Determine the (x, y) coordinate at the center of the cell enclosing the given text.  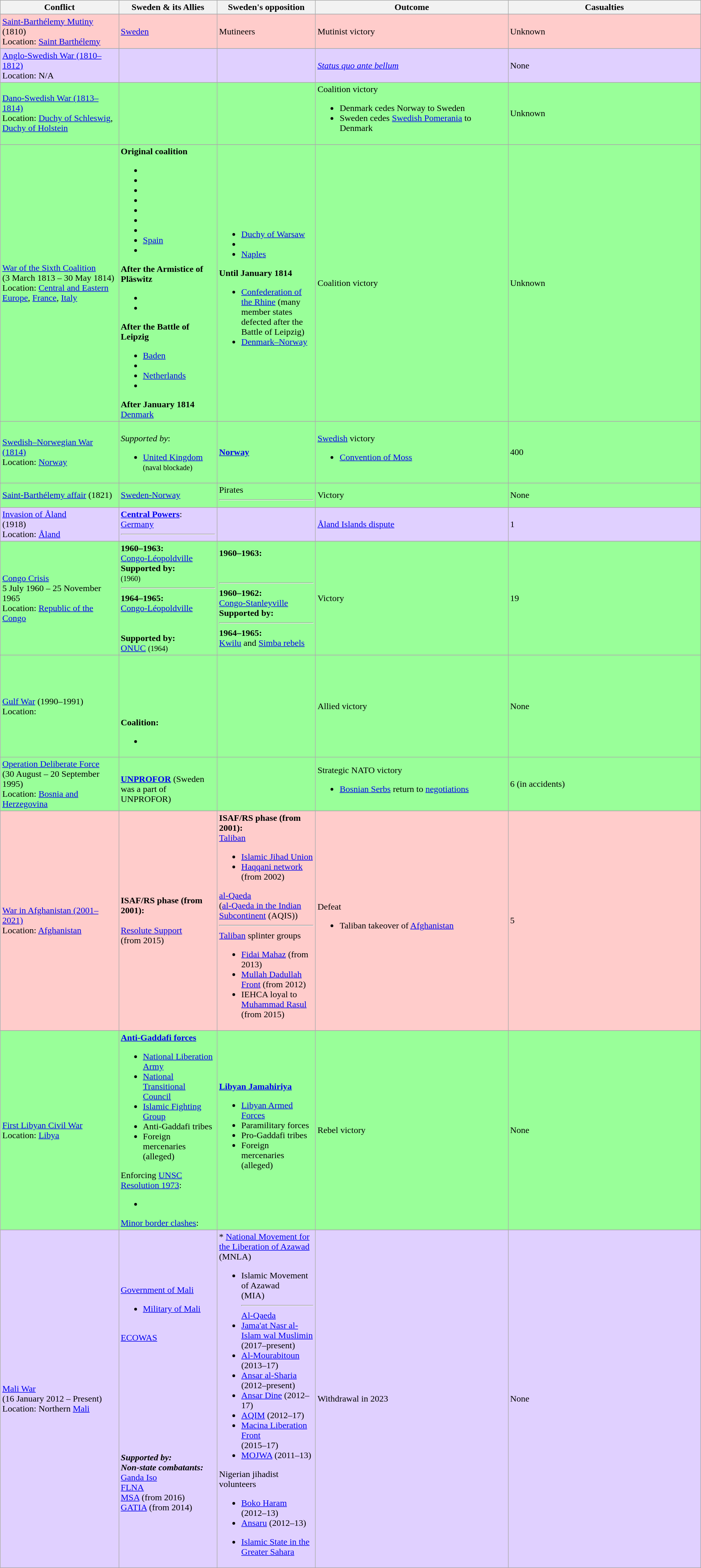
Sweden's opposition (266, 7)
Norway (266, 452)
Pirates (266, 495)
Central Powers: Germany (168, 524)
UNPROFOR (Sweden was a part of UNPROFOR) (168, 784)
Mutineers (266, 31)
1 (604, 524)
Anglo-Swedish War (1810–1812)Location: N/A (60, 65)
ISAF/RS phase (from 2001): Resolute Support(from 2015) (168, 920)
Congo Crisis5 July 1960 – 25 November 1965Location: Republic of the Congo (60, 598)
War of the Sixth Coalition(3 March 1813 – 30 May 1814)Location: Central and Eastern Europe, France, Italy (60, 283)
Government of MaliMilitary of MaliECOWAS Supported by: Non-state combatants: Ganda Iso FLNA MSA (from 2016) GATIA (from 2014) (168, 1399)
First Libyan Civil WarLocation: Libya (60, 1130)
Coalition: (168, 706)
Rebel victory (412, 1130)
400 (604, 452)
5 (604, 920)
Original coalition Spain After the Armistice of Pläswitz After the Battle of Leipzig Baden Netherlands After January 1814 Denmark (168, 283)
War in Afghanistan (2001–2021)Location: Afghanistan (60, 920)
Saint-Barthélemy Mutiny(1810)Location: Saint Barthélemy (60, 31)
Sweden-Norway (168, 495)
Mali War(16 January 2012 – Present)Location: Northern Mali (60, 1399)
6 (in accidents) (604, 784)
Dano-Swedish War (1813–1814)Location: Duchy of Schleswig, Duchy of Holstein (60, 113)
Casualties (604, 7)
Operation Deliberate Force(30 August – 20 September 1995)Location: Bosnia and Herzegovina (60, 784)
Coalition victory (412, 283)
19 (604, 598)
Coalition victoryDenmark cedes Norway to SwedenSweden cedes Swedish Pomerania to Denmark (412, 113)
1960–1963: Congo-LéopoldvilleSupported by: (1960)1964–1965: Congo-LéopoldvilleSupported by: ONUC (1964) (168, 598)
Conflict (60, 7)
Strategic NATO victoryBosnian Serbs return to negotiations (412, 784)
Status quo ante bellum (412, 65)
Allied victory (412, 706)
Saint-Barthélemy affair (1821) (60, 495)
DefeatTaliban takeover of Afghanistan (412, 920)
1960–1963:1960–1962: Congo-StanleyvilleSupported by:1964–1965: Kwilu and Simba rebels (266, 598)
Swedish–Norwegian War (1814)Location: Norway (60, 452)
Sweden & its Allies (168, 7)
Swedish victoryConvention of Moss (412, 452)
Gulf War (1990–1991)Location: (60, 706)
Withdrawal in 2023 (412, 1399)
Duchy of Warsaw NaplesUntil January 1814 Confederation of the Rhine (many member states defected after the Battle of Leipzig) Denmark–Norway (266, 283)
Mutinist victory (412, 31)
Sweden (168, 31)
Invasion of Åland(1918)Location: Åland (60, 524)
Libyan JamahiriyaLibyan Armed ForcesParamilitary forcesPro-Gaddafi tribesForeign mercenaries (alleged) (266, 1130)
Outcome (412, 7)
Supported by: United Kingdom (naval blockade) (168, 452)
Åland Islands dispute (412, 524)
